Find where the given text appears and provide that cell's center as (X, Y) coordinate. 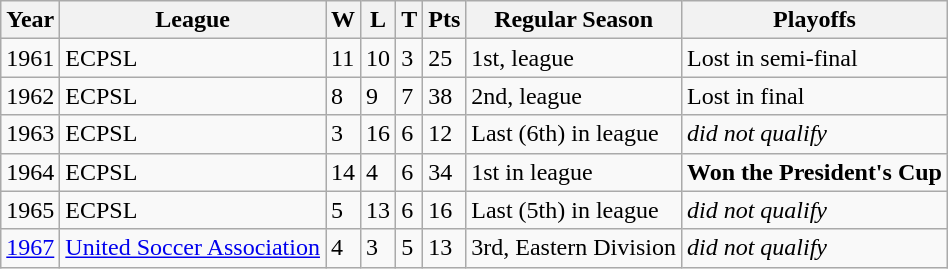
Lost in final (814, 96)
34 (444, 172)
1st in league (574, 172)
1965 (30, 210)
7 (410, 96)
Last (5th) in league (574, 210)
38 (444, 96)
T (410, 20)
1962 (30, 96)
Lost in semi-final (814, 58)
14 (344, 172)
9 (378, 96)
Playoffs (814, 20)
2nd, league (574, 96)
1964 (30, 172)
Year (30, 20)
1961 (30, 58)
10 (378, 58)
1st, league (574, 58)
League (193, 20)
25 (444, 58)
United Soccer Association (193, 248)
Last (6th) in league (574, 134)
L (378, 20)
1967 (30, 248)
Won the President's Cup (814, 172)
Pts (444, 20)
11 (344, 58)
3rd, Eastern Division (574, 248)
1963 (30, 134)
W (344, 20)
12 (444, 134)
8 (344, 96)
Regular Season (574, 20)
